Return [X, Y] of the center of cell containing provided text 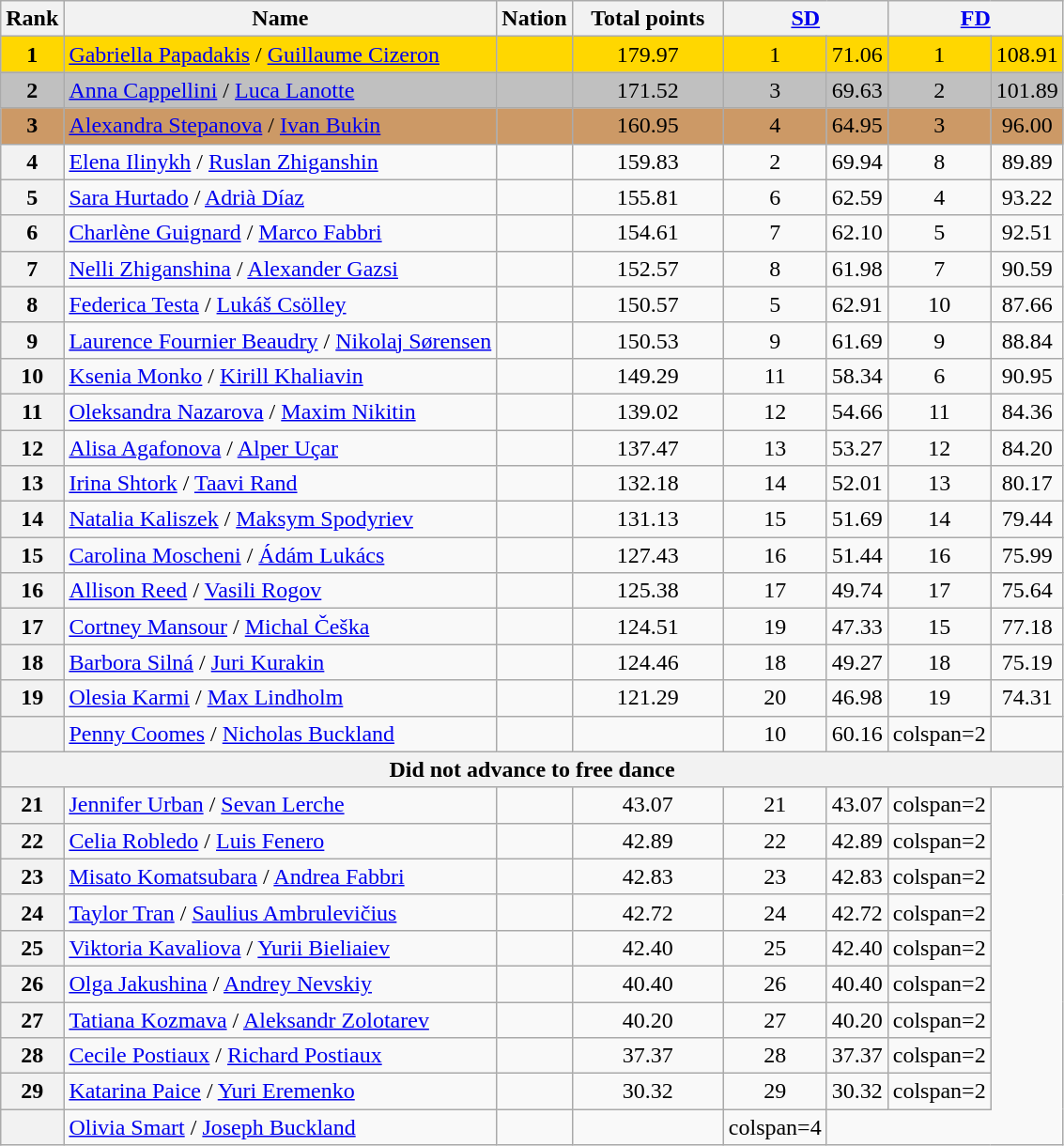
171.52 [648, 90]
92.51 [1027, 233]
Olesia Karmi / Max Lindholm [280, 698]
Barbora Silná / Juri Kurakin [280, 662]
Alisa Agafonova / Alper Uçar [280, 448]
54.66 [856, 411]
Celia Robledo / Luis Fenero [280, 841]
Anna Cappellini / Luca Lanotte [280, 90]
149.29 [648, 376]
51.44 [856, 555]
Tatiana Kozmava / Aleksandr Zolotarev [280, 1019]
137.47 [648, 448]
Olga Jakushina / Andrey Nevskiy [280, 983]
77.18 [1027, 627]
87.66 [1027, 304]
Ksenia Monko / Kirill Khaliavin [280, 376]
colspan=4 [775, 1127]
93.22 [1027, 197]
74.31 [1027, 698]
Charlène Guignard / Marco Fabbri [280, 233]
SD [806, 19]
58.34 [856, 376]
152.57 [648, 269]
Elena Ilinykh / Ruslan Zhiganshin [280, 162]
62.10 [856, 233]
Oleksandra Nazarova / Maxim Nikitin [280, 411]
64.95 [856, 126]
Katarina Paice / Yuri Eremenko [280, 1092]
150.57 [648, 304]
Gabriella Papadakis / Guillaume Cizeron [280, 54]
Sara Hurtado / Adrià Díaz [280, 197]
84.36 [1027, 411]
Misato Komatsubara / Andrea Fabbri [280, 876]
90.59 [1027, 269]
125.38 [648, 591]
Viktoria Kavaliova / Yurii Bieliaiev [280, 948]
Carolina Moscheni / Ádám Lukács [280, 555]
Nation [534, 19]
20 [775, 698]
131.13 [648, 519]
124.51 [648, 627]
179.97 [648, 54]
52.01 [856, 484]
71.06 [856, 54]
159.83 [648, 162]
155.81 [648, 197]
62.59 [856, 197]
84.20 [1027, 448]
90.95 [1027, 376]
150.53 [648, 340]
Name [280, 19]
80.17 [1027, 484]
Taylor Tran / Saulius Ambrulevičius [280, 912]
79.44 [1027, 519]
62.91 [856, 304]
Did not advance to free dance [532, 769]
132.18 [648, 484]
Irina Shtork / Taavi Rand [280, 484]
Natalia Kaliszek / Maksym Spodyriev [280, 519]
Nelli Zhiganshina / Alexander Gazsi [280, 269]
96.00 [1027, 126]
89.89 [1027, 162]
139.02 [648, 411]
47.33 [856, 627]
61.69 [856, 340]
Allison Reed / Vasili Rogov [280, 591]
75.64 [1027, 591]
Cecile Postiaux / Richard Postiaux [280, 1056]
108.91 [1027, 54]
FD [975, 19]
101.89 [1027, 90]
Federica Testa / Lukáš Csölley [280, 304]
Penny Coomes / Nicholas Buckland [280, 734]
75.99 [1027, 555]
124.46 [648, 662]
Jennifer Urban / Sevan Lerche [280, 805]
Total points [648, 19]
Laurence Fournier Beaudry / Nikolaj Sørensen [280, 340]
160.95 [648, 126]
51.69 [856, 519]
88.84 [1027, 340]
53.27 [856, 448]
75.19 [1027, 662]
69.63 [856, 90]
60.16 [856, 734]
46.98 [856, 698]
69.94 [856, 162]
127.43 [648, 555]
Rank [32, 19]
Alexandra Stepanova / Ivan Bukin [280, 126]
154.61 [648, 233]
Cortney Mansour / Michal Češka [280, 627]
121.29 [648, 698]
49.74 [856, 591]
Olivia Smart / Joseph Buckland [280, 1127]
61.98 [856, 269]
49.27 [856, 662]
